Identify which cell holds the provided text, then report its [x, y] central coordinate. 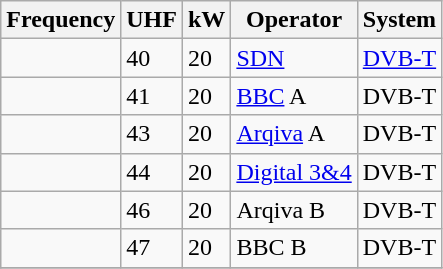
40 [152, 58]
BBC A [294, 96]
Arqiva A [294, 134]
SDN [294, 58]
UHF [152, 20]
Arqiva B [294, 210]
Digital 3&4 [294, 172]
47 [152, 248]
System [399, 20]
41 [152, 96]
Frequency [61, 20]
44 [152, 172]
kW [206, 20]
43 [152, 134]
46 [152, 210]
BBC B [294, 248]
Operator [294, 20]
